Return the (x, y) coordinate for the center point of the cell that contains the specified text.  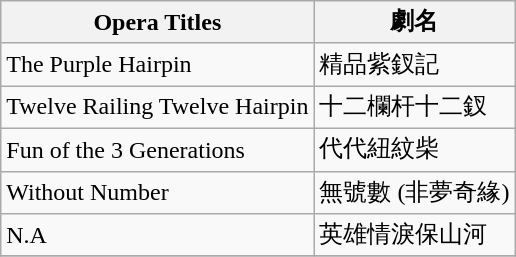
Opera Titles (158, 22)
Fun of the 3 Generations (158, 150)
The Purple Hairpin (158, 64)
代代紐紋柴 (414, 150)
劇名 (414, 22)
十二欄杆十二釵 (414, 108)
N.A (158, 236)
Without Number (158, 192)
無號數 (非夢奇緣) (414, 192)
英雄情淚保山河 (414, 236)
Twelve Railing Twelve Hairpin (158, 108)
精品紫釵記 (414, 64)
